For the text-containing cell, return its midpoint in (X, Y) coordinate format. 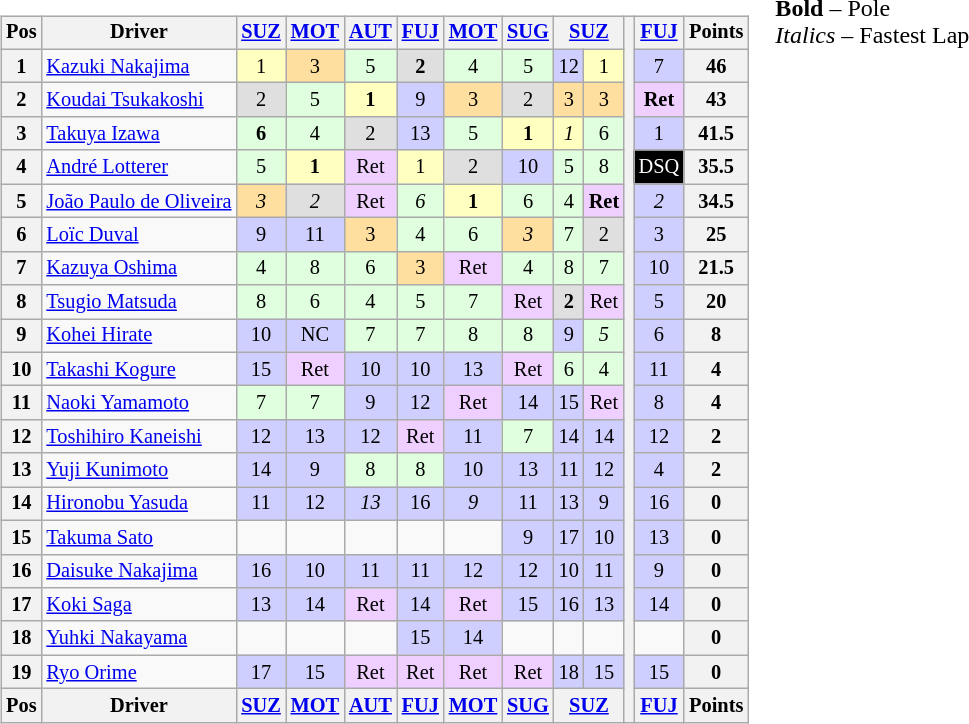
Takuma Sato (138, 537)
Naoki Yamamoto (138, 403)
41.5 (716, 134)
André Lotterer (138, 167)
João Paulo de Oliveira (138, 201)
Yuji Kunimoto (138, 470)
Kazuki Nakajima (138, 66)
Ryo Orime (138, 672)
Takuya Izawa (138, 134)
21.5 (716, 268)
35.5 (716, 167)
25 (716, 235)
43 (716, 100)
Hironobu Yasuda (138, 504)
Koudai Tsukakoshi (138, 100)
Kohei Hirate (138, 336)
Daisuke Nakajima (138, 571)
Kazuya Oshima (138, 268)
Tsugio Matsuda (138, 302)
46 (716, 66)
Yuhki Nakayama (138, 638)
NC (315, 336)
Loïc Duval (138, 235)
34.5 (716, 201)
Toshihiro Kaneishi (138, 437)
Koki Saga (138, 605)
Takashi Kogure (138, 369)
20 (716, 302)
19 (21, 672)
DSQ (659, 167)
